Provide the (x, y) coordinate of the cell's center where the given text is located.  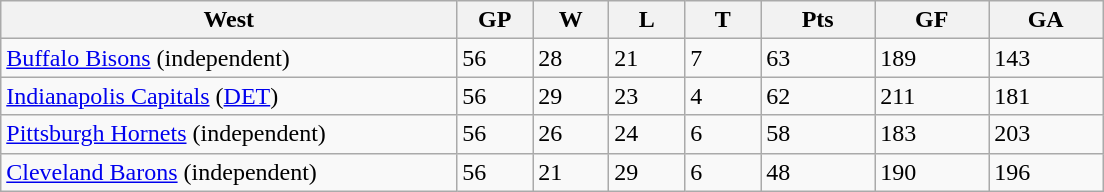
GF (932, 20)
189 (932, 58)
181 (1046, 96)
L (647, 20)
211 (932, 96)
GA (1046, 20)
GP (495, 20)
183 (932, 134)
T (723, 20)
Pittsburgh Hornets (independent) (229, 134)
196 (1046, 172)
58 (818, 134)
24 (647, 134)
190 (932, 172)
Indianapolis Capitals (DET) (229, 96)
Cleveland Barons (independent) (229, 172)
48 (818, 172)
West (229, 20)
7 (723, 58)
Pts (818, 20)
Buffalo Bisons (independent) (229, 58)
23 (647, 96)
63 (818, 58)
143 (1046, 58)
W (571, 20)
4 (723, 96)
203 (1046, 134)
62 (818, 96)
28 (571, 58)
26 (571, 134)
